Identify which cell holds the provided text, then report its (x, y) central coordinate. 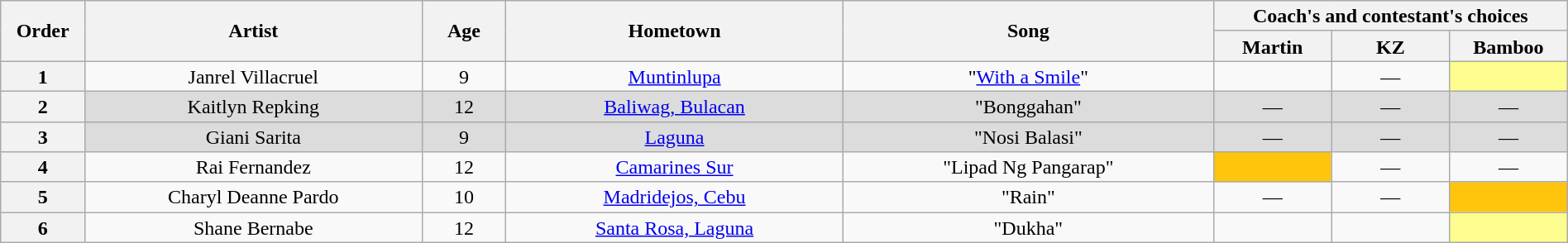
Madridejos, Cebu (675, 197)
"With a Smile" (1028, 76)
Kaitlyn Repking (253, 106)
"Bonggahan" (1028, 106)
Shane Bernabe (253, 228)
Order (43, 31)
Laguna (675, 137)
5 (43, 197)
Charyl Deanne Pardo (253, 197)
Artist (253, 31)
KZ (1391, 46)
4 (43, 167)
1 (43, 76)
Hometown (675, 31)
Camarines Sur (675, 167)
6 (43, 228)
"Nosi Balasi" (1028, 137)
"Lipad Ng Pangarap" (1028, 167)
Giani Sarita (253, 137)
Rai Fernandez (253, 167)
"Rain" (1028, 197)
Age (464, 31)
Bamboo (1508, 46)
Muntinlupa (675, 76)
"Dukha" (1028, 228)
3 (43, 137)
Song (1028, 31)
Baliwag, Bulacan (675, 106)
Coach's and contestant's choices (1390, 17)
Janrel Villacruel (253, 76)
2 (43, 106)
Santa Rosa, Laguna (675, 228)
10 (464, 197)
Martin (1272, 46)
